From the cell containing the given text, extract its center point as (X, Y) coordinate. 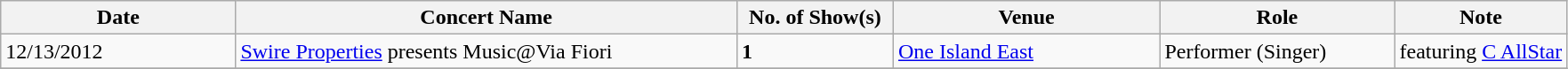
Note (1481, 18)
Date (118, 18)
Swire Properties presents Music@Via Fiori (486, 51)
Role (1277, 18)
No. of Show(s) (815, 18)
1 (815, 51)
Venue (1026, 18)
featuring C AllStar (1481, 51)
Performer (Singer) (1277, 51)
Concert Name (486, 18)
One Island East (1026, 51)
12/13/2012 (118, 51)
